Find where the given text appears and provide that cell's center as [X, Y] coordinate. 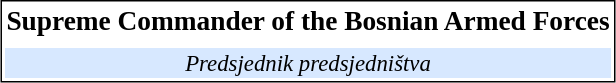
Supreme Commander of the Bosnian Armed Forces [308, 21]
Predsjednik predsjedništva [308, 63]
